Locate the cell with the specified text and output its [X, Y] center coordinate. 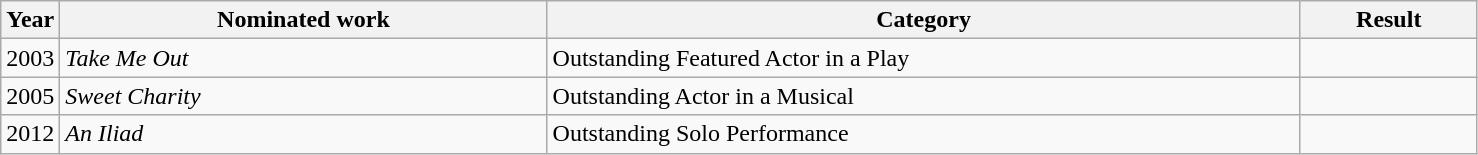
Take Me Out [304, 58]
Outstanding Solo Performance [924, 134]
Nominated work [304, 20]
Year [30, 20]
Result [1388, 20]
2012 [30, 134]
2003 [30, 58]
Outstanding Actor in a Musical [924, 96]
Sweet Charity [304, 96]
An Iliad [304, 134]
Category [924, 20]
Outstanding Featured Actor in a Play [924, 58]
2005 [30, 96]
